Provide the (X, Y) coordinate of the cell's center where the given text is located.  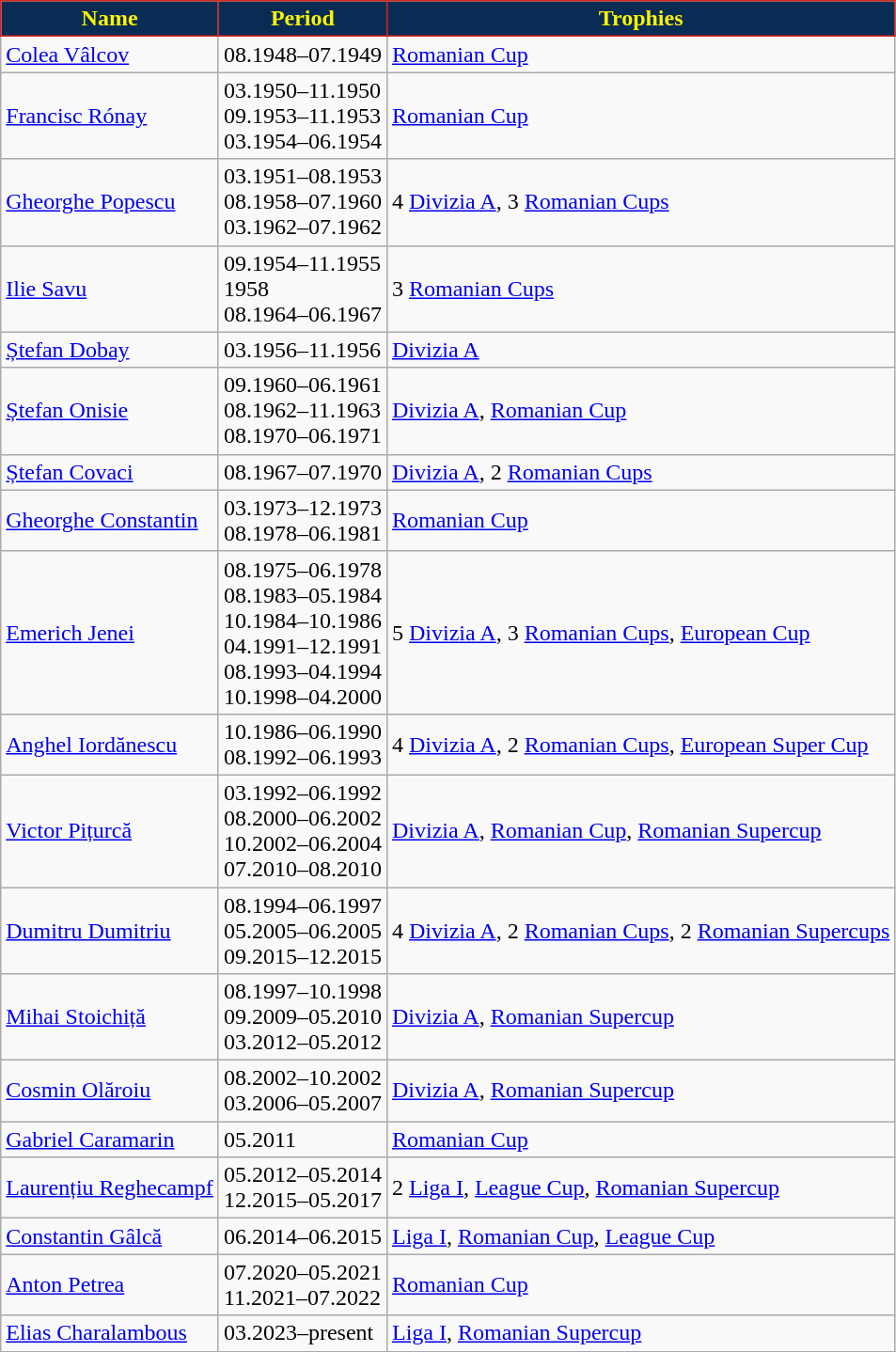
09.1954–11.1955 1958 08.1964–06.1967 (303, 289)
05.2011 (303, 1140)
03.1950–11.1950 09.1953–11.1953 03.1954–06.1954 (303, 116)
08.1967–07.1970 (303, 472)
Anghel Iordănescu (110, 745)
Cosmin Olăroiu (110, 1091)
05.2012–05.201412.2015–05.2017 (303, 1188)
03.2023–present (303, 1333)
03.1992–06.1992 08.2000–06.2002 10.2002–06.2004 07.2010–08.2010 (303, 831)
4 Divizia A, 3 Romanian Cups (640, 202)
08.1997–10.1998 09.2009–05.2010 03.2012–05.2012 (303, 1017)
03.1956–11.1956 (303, 350)
Laurențiu Reghecampf (110, 1188)
5 Divizia A, 3 Romanian Cups, European Cup (640, 632)
Victor Pițurcă (110, 831)
Ștefan Onisie (110, 411)
Period (303, 19)
Divizia A (640, 350)
Divizia A, Romanian Cup, Romanian Supercup (640, 831)
Colea Vâlcov (110, 55)
Name (110, 19)
Emerich Jenei (110, 632)
Liga I, Romanian Cup, League Cup (640, 1236)
3 Romanian Cups (640, 289)
Divizia A, 2 Romanian Cups (640, 472)
Dumitru Dumitriu (110, 931)
Francisc Rónay (110, 116)
Mihai Stoichiță (110, 1017)
Gabriel Caramarin (110, 1140)
08.2002–10.2002 03.2006–05.2007 (303, 1091)
06.2014–06.2015 (303, 1236)
Liga I, Romanian Supercup (640, 1333)
Ștefan Covaci (110, 472)
10.1986–06.1990 08.1992–06.1993 (303, 745)
Gheorghe Constantin (110, 521)
08.1994–06.1997 05.2005–06.2005 09.2015–12.2015 (303, 931)
4 Divizia A, 2 Romanian Cups, 2 Romanian Supercups (640, 931)
03.1973–12.1973 08.1978–06.1981 (303, 521)
03.1951–08.1953 08.1958–07.1960 03.1962–07.1962 (303, 202)
Anton Petrea (110, 1284)
Ilie Savu (110, 289)
08.1975–06.1978 08.1983–05.1984 10.1984–10.1986 04.1991–12.1991 08.1993–04.1994 10.1998–04.2000 (303, 632)
07.2020–05.202111.2021–07.2022 (303, 1284)
Elias Charalambous (110, 1333)
Gheorghe Popescu (110, 202)
4 Divizia A, 2 Romanian Cups, European Super Cup (640, 745)
Trophies (640, 19)
2 Liga I, League Cup, Romanian Supercup (640, 1188)
Constantin Gâlcă (110, 1236)
08.1948–07.1949 (303, 55)
Divizia A, Romanian Cup (640, 411)
09.1960–06.1961 08.1962–11.1963 08.1970–06.1971 (303, 411)
Ștefan Dobay (110, 350)
